Identify which cell holds the provided text, then report its (X, Y) central coordinate. 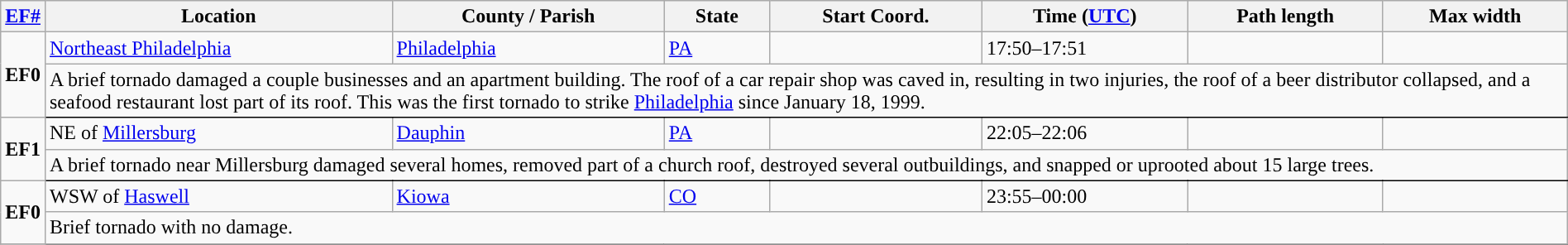
23:55–00:00 (1085, 196)
Time (UTC) (1085, 17)
Start Coord. (877, 17)
22:05–22:06 (1085, 133)
State (716, 17)
Philadelphia (528, 48)
NE of Millersburg (218, 133)
Kiowa (528, 196)
County / Parish (528, 17)
Path length (1285, 17)
EF# (23, 17)
EF1 (23, 149)
Location (218, 17)
17:50–17:51 (1085, 48)
WSW of Haswell (218, 196)
Northeast Philadelphia (218, 48)
CO (716, 196)
Max width (1475, 17)
Brief tornado with no damage. (806, 228)
Dauphin (528, 133)
